Capture the cell that displays the provided text and extract its [X, Y] central coordinate. 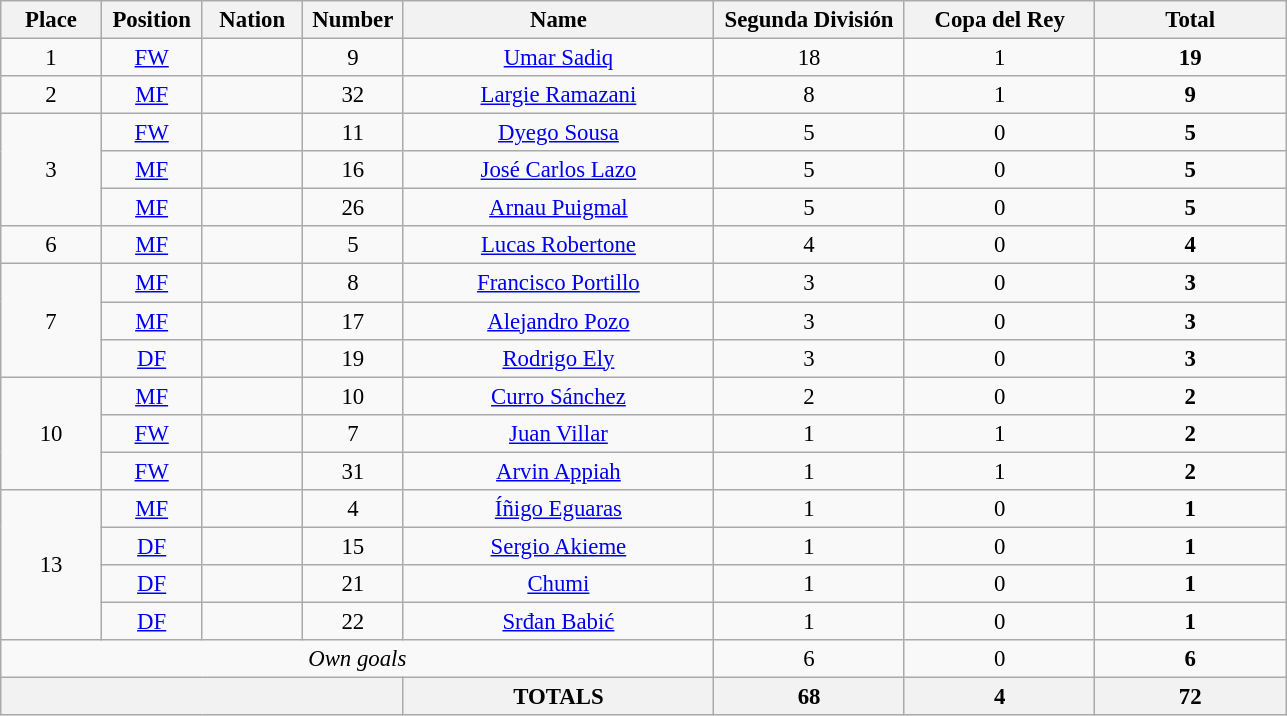
15 [354, 546]
Umar Sadiq [558, 58]
72 [1190, 697]
Curro Sánchez [558, 396]
Lucas Robertone [558, 245]
Arvin Appiah [558, 471]
TOTALS [558, 697]
32 [354, 95]
Own goals [358, 659]
Position [152, 20]
Copa del Rey [1000, 20]
22 [354, 621]
68 [810, 697]
21 [354, 584]
Total [1190, 20]
31 [354, 471]
13 [52, 565]
Arnau Puigmal [558, 208]
17 [354, 321]
Juan Villar [558, 433]
Sergio Akieme [558, 546]
José Carlos Lazo [558, 170]
Chumi [558, 584]
Dyego Sousa [558, 133]
Largie Ramazani [558, 95]
Francisco Portillo [558, 283]
Number [354, 20]
16 [354, 170]
Alejandro Pozo [558, 321]
Rodrigo Ely [558, 358]
Name [558, 20]
Segunda División [810, 20]
11 [354, 133]
Nation [252, 20]
Place [52, 20]
18 [810, 58]
Srđan Babić [558, 621]
Íñigo Eguaras [558, 509]
26 [354, 208]
